Search for the cell housing the specified text and yield its [X, Y] center coordinate. 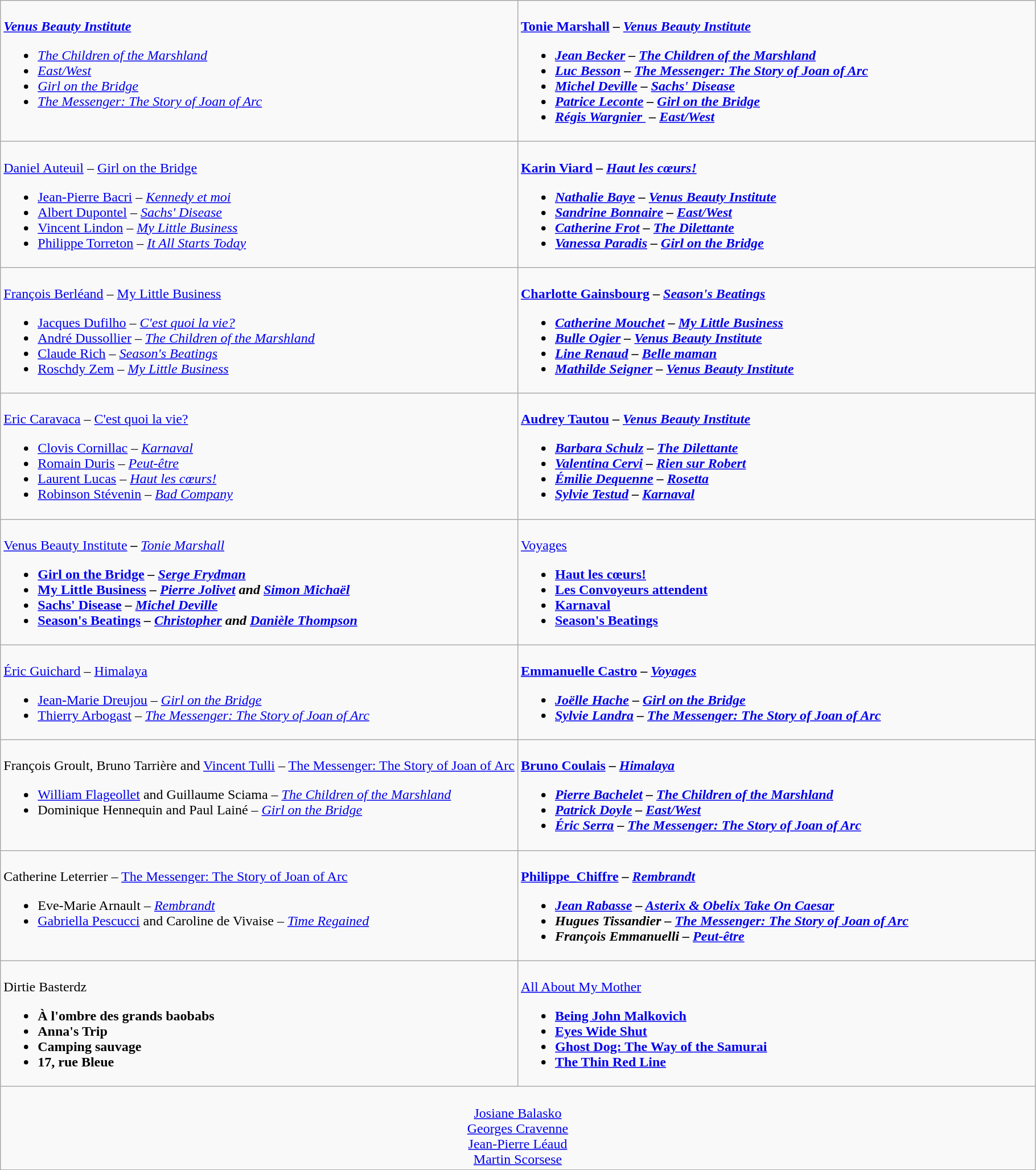
Emmanuelle Castro – VoyagesJoëlle Hache – Girl on the BridgeSylvie Landra – The Messenger: The Story of Joan of Arc [776, 692]
Éric Guichard – HimalayaJean-Marie Dreujou – Girl on the BridgeThierry Arbogast – The Messenger: The Story of Joan of Arc [260, 692]
Bruno Coulais – HimalayaPierre Bachelet – The Children of the MarshlandPatrick Doyle – East/WestÉric Serra – The Messenger: The Story of Joan of Arc [776, 795]
Dirtie BasterdzÀ l'ombre des grands baobabsAnna's TripCamping sauvage17, rue Bleue [260, 1023]
Venus Beauty InstituteThe Children of the MarshlandEast/WestGirl on the BridgeThe Messenger: The Story of Joan of Arc [260, 71]
All About My MotherBeing John MalkovichEyes Wide ShutGhost Dog: The Way of the SamuraiThe Thin Red Line [776, 1023]
Josiane Balasko Georges Cravenne Jean-Pierre Léaud Martin Scorsese [518, 1128]
Catherine Leterrier – The Messenger: The Story of Joan of ArcEve-Marie Arnault – RembrandtGabriella Pescucci and Caroline de Vivaise – Time Regained [260, 905]
VoyagesHaut les cœurs!Les Convoyeurs attendentKarnavalSeason's Beatings [776, 582]
Eric Caravaca – C'est quoi la vie?Clovis Cornillac – KarnavalRomain Duris – Peut-êtreLaurent Lucas – Haut les cœurs!Robinson Stévenin – Bad Company [260, 456]
